Identify which cell holds the provided text, then report its (x, y) central coordinate. 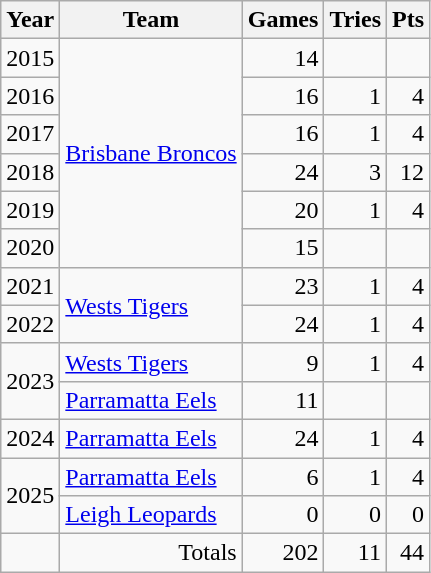
Totals (151, 553)
23 (283, 286)
15 (283, 248)
Year (30, 20)
3 (356, 172)
14 (283, 58)
12 (408, 172)
Pts (408, 20)
Team (151, 20)
2019 (30, 210)
2023 (30, 381)
Tries (356, 20)
2016 (30, 96)
2024 (30, 438)
Leigh Leopards (151, 515)
2022 (30, 324)
2018 (30, 172)
2025 (30, 496)
Brisbane Broncos (151, 153)
44 (408, 553)
6 (283, 477)
2021 (30, 286)
Games (283, 20)
20 (283, 210)
9 (283, 362)
2020 (30, 248)
2015 (30, 58)
202 (283, 553)
2017 (30, 134)
